Identify which cell holds the provided text, then report its (x, y) central coordinate. 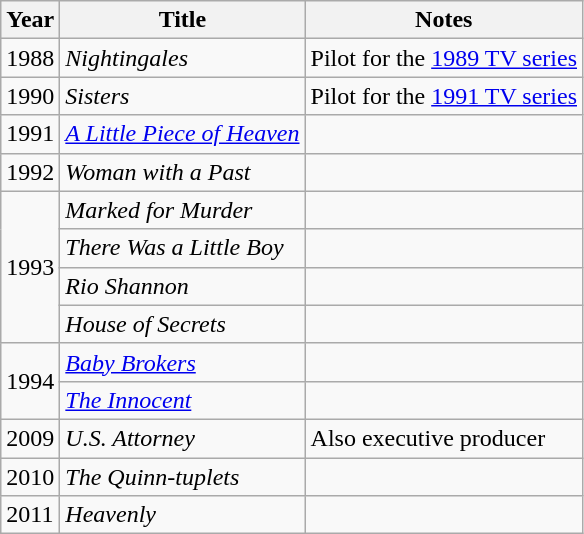
U.S. Attorney (182, 438)
1993 (30, 267)
Also executive producer (444, 438)
Nightingales (182, 58)
1990 (30, 96)
Marked for Murder (182, 210)
Notes (444, 20)
1988 (30, 58)
House of Secrets (182, 324)
Year (30, 20)
Heavenly (182, 515)
1991 (30, 134)
1994 (30, 381)
Sisters (182, 96)
The Quinn-tuplets (182, 477)
2011 (30, 515)
2010 (30, 477)
Rio Shannon (182, 286)
Title (182, 20)
2009 (30, 438)
A Little Piece of Heaven (182, 134)
The Innocent (182, 400)
Woman with a Past (182, 172)
Baby Brokers (182, 362)
1992 (30, 172)
Pilot for the 1991 TV series (444, 96)
There Was a Little Boy (182, 248)
Pilot for the 1989 TV series (444, 58)
